Return the (X, Y) coordinate for the center point of the cell that contains the specified text.  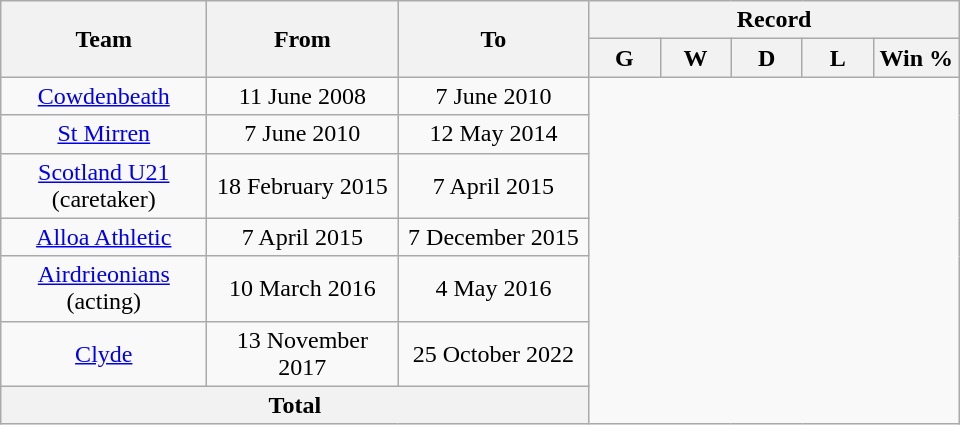
Airdrieonians (acting) (104, 288)
G (624, 58)
Scotland U21 (caretaker) (104, 186)
18 February 2015 (302, 186)
To (494, 39)
13 November 2017 (302, 354)
Cowdenbeath (104, 96)
Record (774, 20)
St Mirren (104, 134)
12 May 2014 (494, 134)
From (302, 39)
7 December 2015 (494, 237)
25 October 2022 (494, 354)
D (766, 58)
4 May 2016 (494, 288)
10 March 2016 (302, 288)
Total (295, 405)
11 June 2008 (302, 96)
L (838, 58)
Clyde (104, 354)
W (696, 58)
Alloa Athletic (104, 237)
Win % (916, 58)
Team (104, 39)
